Return [X, Y] of the center of cell containing provided text 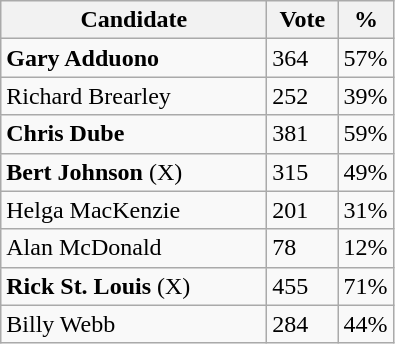
201 [302, 210]
71% [366, 286]
381 [302, 134]
Vote [302, 20]
Chris Dube [134, 134]
49% [366, 172]
39% [366, 96]
Richard Brearley [134, 96]
284 [302, 324]
Alan McDonald [134, 248]
Rick St. Louis (X) [134, 286]
Candidate [134, 20]
364 [302, 58]
Billy Webb [134, 324]
252 [302, 96]
12% [366, 248]
57% [366, 58]
31% [366, 210]
59% [366, 134]
Bert Johnson (X) [134, 172]
315 [302, 172]
455 [302, 286]
Helga MacKenzie [134, 210]
% [366, 20]
Gary Adduono [134, 58]
44% [366, 324]
78 [302, 248]
